Extract the (x, y) coordinate from the center of the cell holding the provided text.  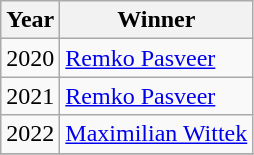
2020 (30, 58)
Maximilian Wittek (156, 134)
2021 (30, 96)
2022 (30, 134)
Year (30, 20)
Winner (156, 20)
